For the text-containing cell, return its midpoint in [x, y] coordinate format. 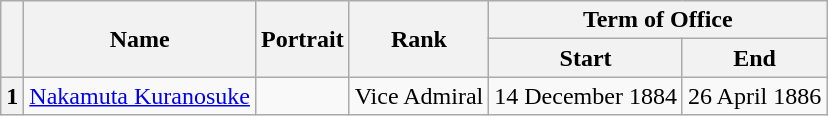
Vice Admiral [419, 96]
1 [12, 96]
Nakamuta Kuranosuke [140, 96]
Rank [419, 39]
Name [140, 39]
Portrait [302, 39]
14 December 1884 [586, 96]
End [754, 58]
Term of Office [658, 20]
Start [586, 58]
26 April 1886 [754, 96]
